Return [x, y] of the center of cell containing provided text 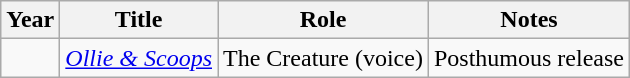
Title [139, 20]
The Creature (voice) [324, 58]
Year [30, 20]
Posthumous release [528, 58]
Notes [528, 20]
Role [324, 20]
Ollie & Scoops [139, 58]
